Capture the cell that displays the provided text and extract its [x, y] central coordinate. 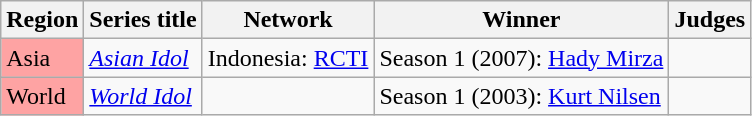
Series title [143, 20]
Network [288, 20]
World Idol [143, 96]
Asia [42, 58]
Judges [710, 20]
Season 1 (2007): Hady Mirza [522, 58]
Region [42, 20]
Season 1 (2003): Kurt Nilsen [522, 96]
Indonesia: RCTI [288, 58]
World [42, 96]
Winner [522, 20]
Asian Idol [143, 58]
